Output the [X, Y] coordinate of the center of the cell containing the given text.  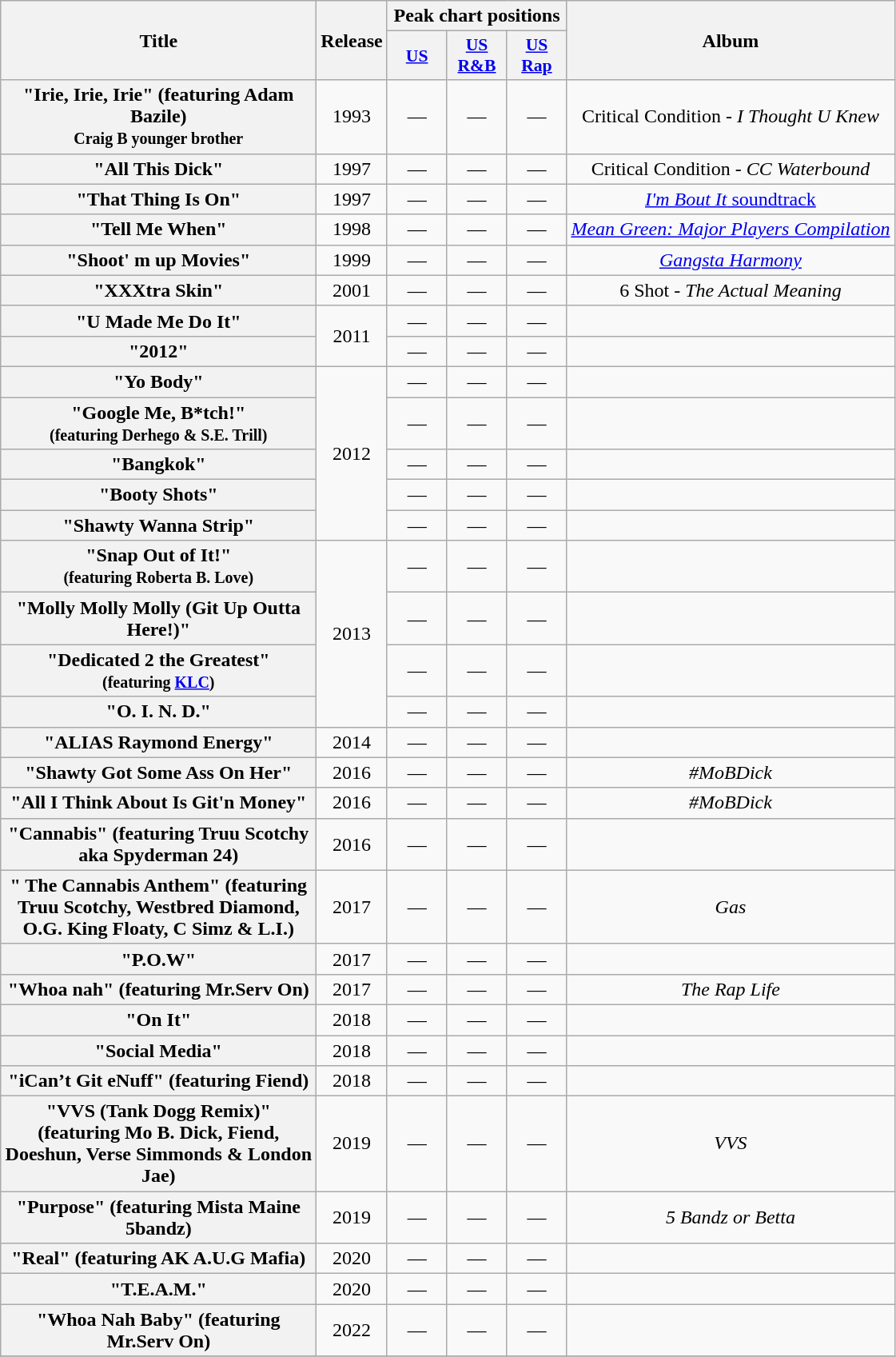
"2012" [158, 351]
"Molly Molly Molly (Git Up Outta Here!)" [158, 619]
"Whoa nah" (featuring Mr.Serv On) [158, 989]
2014 [352, 742]
6 Shot - The Actual Meaning [731, 290]
I'm Bout It soundtrack [731, 199]
"All I Think About Is Git'n Money" [158, 803]
"XXXtra Skin" [158, 290]
"Irie, Irie, Irie" (featuring Adam Bazile)Craig B younger brother [158, 117]
"Dedicated 2 the Greatest"(featuring KLC) [158, 670]
"Real" (featuring AK A.U.G Mafia) [158, 1259]
"Tell Me When" [158, 229]
Critical Condition - I Thought U Knew [731, 117]
"Shoot' m up Movies" [158, 260]
2001 [352, 290]
" The Cannabis Anthem" (featuring Truu Scotchy, Westbred Diamond, O.G. King Floaty, C Simz & L.I.) [158, 907]
"Google Me, B*tch!"(featuring Derhego & S.E. Trill) [158, 422]
"On It" [158, 1020]
1993 [352, 117]
"Yo Body" [158, 381]
2013 [352, 633]
2012 [352, 453]
"Shawty Got Some Ass On Her" [158, 772]
"U Made Me Do It" [158, 321]
US [417, 56]
"Whoa Nah Baby" (featuring Mr.Serv On) [158, 1331]
"Shawty Wanna Strip" [158, 525]
"O. I. N. D." [158, 712]
Gangsta Harmony [731, 260]
Gas [731, 907]
Release [352, 40]
5 Bandz or Betta [731, 1217]
"Booty Shots" [158, 495]
"Cannabis" (featuring Truu Scotchy aka Spyderman 24) [158, 844]
1999 [352, 260]
Peak chart positions [476, 16]
"That Thing Is On" [158, 199]
Album [731, 40]
"Snap Out of It!"(featuring Roberta B. Love) [158, 566]
"Bangkok" [158, 465]
"ALIAS Raymond Energy" [158, 742]
Title [158, 40]
"All This Dick" [158, 169]
"iCan’t Git eNuff" (featuring Fiend) [158, 1081]
Critical Condition - CC Waterbound [731, 169]
USR&B [476, 56]
2022 [352, 1331]
1998 [352, 229]
"Purpose" (featuring Mista Maine 5bandz) [158, 1217]
Mean Green: Major Players Compilation [731, 229]
2011 [352, 336]
"VVS (Tank Dogg Remix)" (featuring Mo B. Dick, Fiend, Doeshun, Verse Simmonds & London Jae) [158, 1143]
"T.E.A.M." [158, 1289]
"Social Media" [158, 1050]
VVS [731, 1143]
The Rap Life [731, 989]
"P.O.W" [158, 959]
USRap [537, 56]
